Return [X, Y] of the center of cell containing provided text 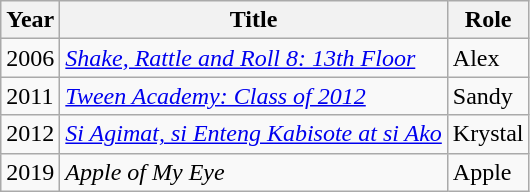
2019 [30, 172]
Apple [488, 172]
2006 [30, 58]
Role [488, 20]
Krystal [488, 134]
Shake, Rattle and Roll 8: 13th Floor [254, 58]
Title [254, 20]
Alex [488, 58]
Apple of My Eye [254, 172]
Sandy [488, 96]
Si Agimat, si Enteng Kabisote at si Ako [254, 134]
2012 [30, 134]
2011 [30, 96]
Year [30, 20]
Tween Academy: Class of 2012 [254, 96]
